Provide the [X, Y] coordinate of the cell's center where the given text is located.  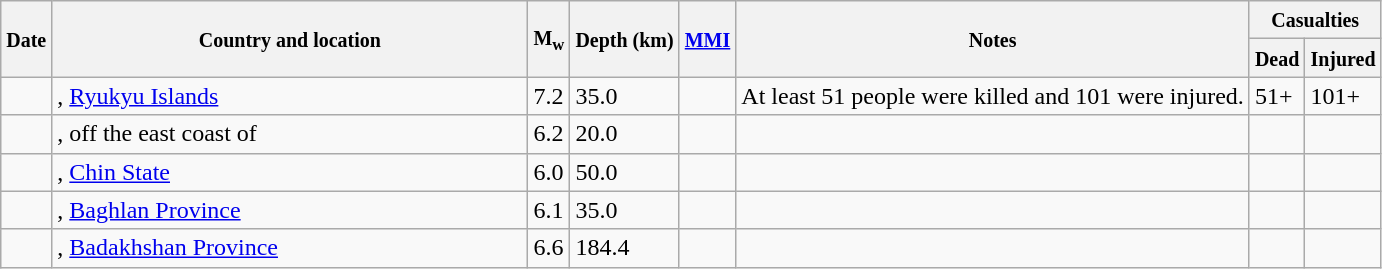
, Baghlan Province [290, 210]
6.0 [549, 172]
At least 51 people were killed and 101 were injured. [993, 96]
Country and location [290, 39]
Date [26, 39]
51+ [1277, 96]
MMI [708, 39]
20.0 [624, 134]
Mw [549, 39]
, Ryukyu Islands [290, 96]
, Badakhshan Province [290, 248]
184.4 [624, 248]
6.6 [549, 248]
101+ [1343, 96]
, off the east coast of [290, 134]
Notes [993, 39]
50.0 [624, 172]
, Chin State [290, 172]
6.2 [549, 134]
Injured [1343, 58]
Dead [1277, 58]
6.1 [549, 210]
Casualties [1315, 20]
Depth (km) [624, 39]
7.2 [549, 96]
